Extract the (x, y) coordinate from the center of the cell holding the provided text.  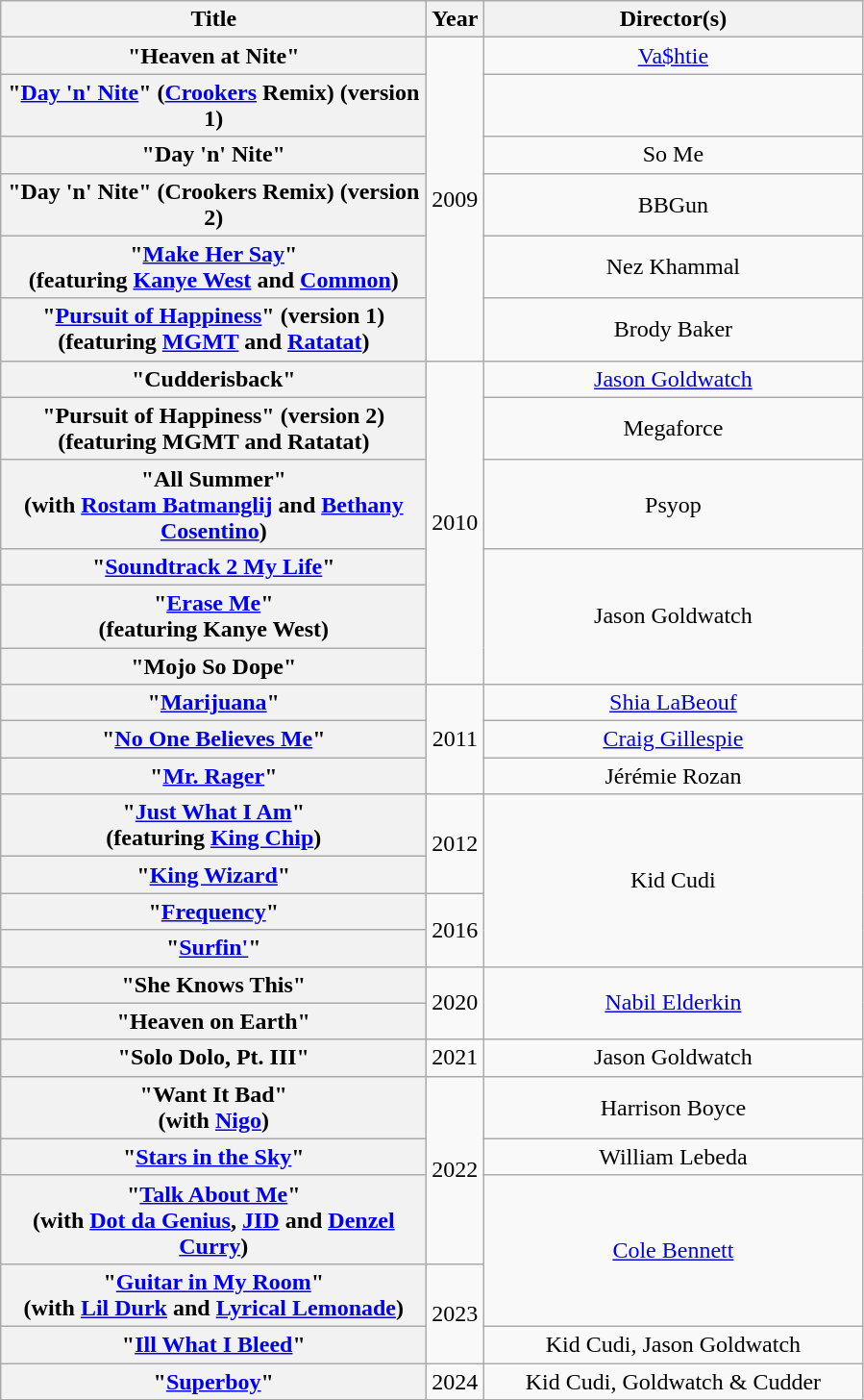
2016 (456, 930)
2020 (456, 1003)
2012 (456, 844)
"Soundtrack 2 My Life" (213, 566)
"Marijuana" (213, 703)
2022 (456, 1169)
"All Summer"(with Rostam Batmanglij and Bethany Cosentino) (213, 504)
2024 (456, 1382)
"She Knows This" (213, 985)
Jérémie Rozan (673, 776)
Va$htie (673, 56)
"Cudderisback" (213, 379)
Nabil Elderkin (673, 1003)
2010 (456, 522)
Cole Bennett (673, 1250)
"Want It Bad"(with Nigo) (213, 1108)
"Mojo So Dope" (213, 666)
"King Wizard" (213, 875)
Kid Cudi (673, 881)
"Ill What I Bleed" (213, 1344)
"Superboy" (213, 1382)
2009 (456, 199)
BBGun (673, 204)
Megaforce (673, 429)
Director(s) (673, 19)
"Heaven on Earth" (213, 1021)
"Heaven at Nite" (213, 56)
"Talk About Me"(with Dot da Genius, JID and Denzel Curry) (213, 1219)
"No One Believes Me" (213, 739)
Title (213, 19)
"Guitar in My Room"(with Lil Durk and Lyrical Lemonade) (213, 1294)
"Mr. Rager" (213, 776)
"Erase Me"(featuring Kanye West) (213, 615)
"Pursuit of Happiness" (version 2)(featuring MGMT and Ratatat) (213, 429)
2021 (456, 1058)
"Day 'n' Nite" (Crookers Remix) (version 1) (213, 106)
Psyop (673, 504)
"Solo Dolo, Pt. III" (213, 1058)
So Me (673, 155)
2023 (456, 1313)
Kid Cudi, Jason Goldwatch (673, 1344)
Brody Baker (673, 329)
"Frequency" (213, 912)
Kid Cudi, Goldwatch & Cudder (673, 1382)
"Day 'n' Nite" (213, 155)
Harrison Boyce (673, 1108)
Craig Gillespie (673, 739)
Nez Khammal (673, 267)
Shia LaBeouf (673, 703)
"Make Her Say"(featuring Kanye West and Common) (213, 267)
William Lebeda (673, 1157)
"Day 'n' Nite" (Crookers Remix) (version 2) (213, 204)
"Stars in the Sky" (213, 1157)
Year (456, 19)
"Pursuit of Happiness" (version 1)(featuring MGMT and Ratatat) (213, 329)
"Surfin'" (213, 948)
"Just What I Am"(featuring King Chip) (213, 825)
2011 (456, 739)
